For the text-containing cell, return its midpoint in (X, Y) coordinate format. 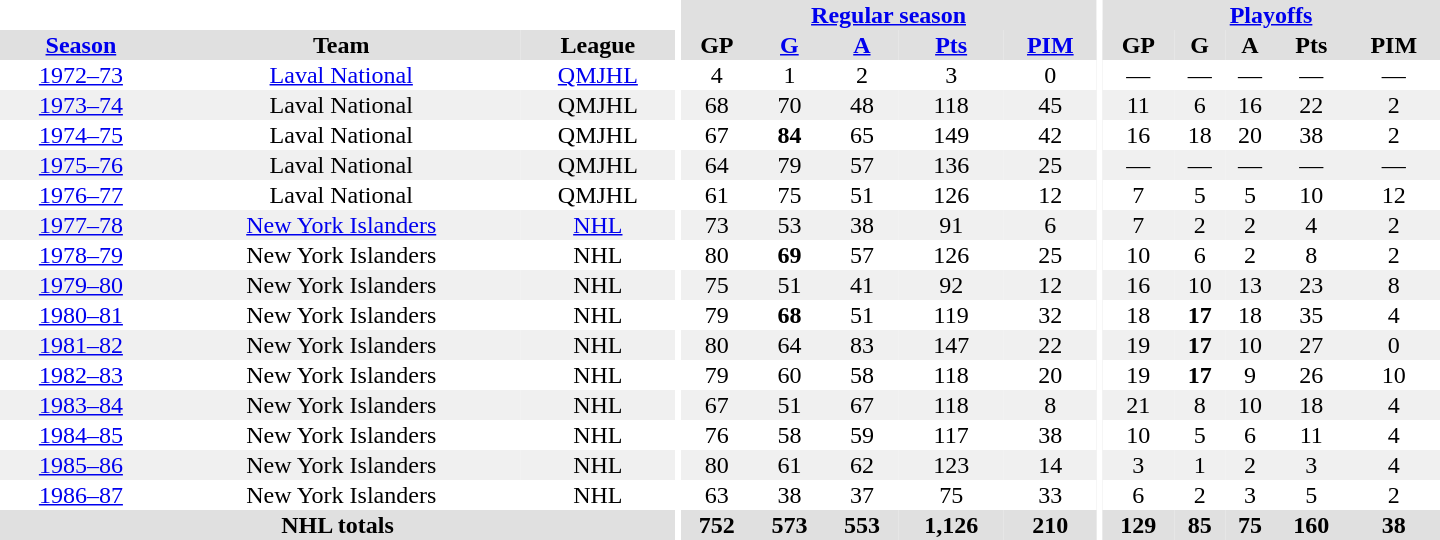
1977–78 (81, 225)
147 (951, 345)
65 (862, 135)
14 (1050, 465)
1973–74 (81, 105)
210 (1050, 525)
160 (1312, 525)
Playoffs (1271, 15)
92 (951, 285)
League (598, 45)
1972–73 (81, 75)
Team (342, 45)
1985–86 (81, 465)
123 (951, 465)
136 (951, 165)
73 (718, 225)
84 (790, 135)
1986–87 (81, 495)
9 (1250, 375)
76 (718, 435)
37 (862, 495)
129 (1138, 525)
Season (81, 45)
1,126 (951, 525)
1981–82 (81, 345)
23 (1312, 285)
553 (862, 525)
70 (790, 105)
33 (1050, 495)
45 (1050, 105)
32 (1050, 315)
1984–85 (81, 435)
1978–79 (81, 255)
63 (718, 495)
21 (1138, 405)
149 (951, 135)
NHL totals (338, 525)
91 (951, 225)
83 (862, 345)
59 (862, 435)
62 (862, 465)
27 (1312, 345)
26 (1312, 375)
573 (790, 525)
48 (862, 105)
1974–75 (81, 135)
85 (1200, 525)
117 (951, 435)
1975–76 (81, 165)
69 (790, 255)
1982–83 (81, 375)
1983–84 (81, 405)
1979–80 (81, 285)
60 (790, 375)
35 (1312, 315)
1976–77 (81, 195)
752 (718, 525)
42 (1050, 135)
53 (790, 225)
13 (1250, 285)
1980–81 (81, 315)
41 (862, 285)
Regular season (889, 15)
119 (951, 315)
